Search for the cell housing the specified text and yield its (x, y) center coordinate. 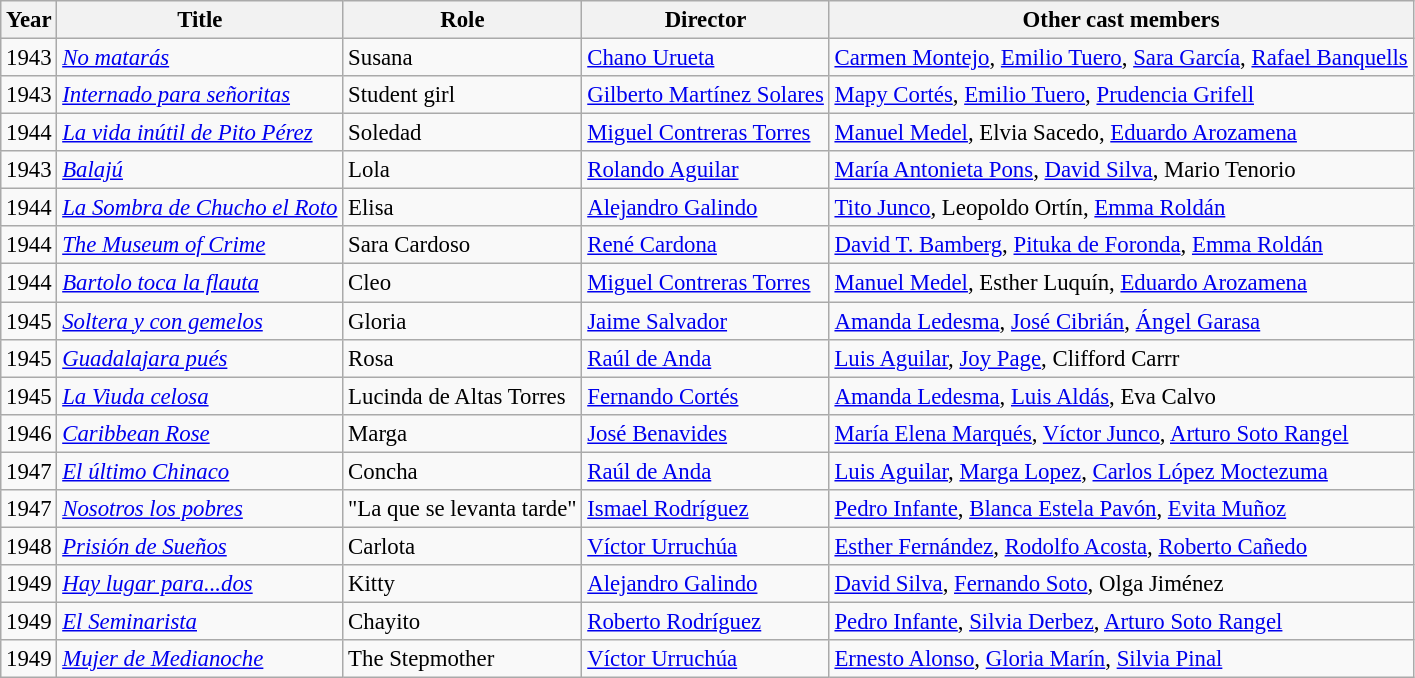
Esther Fernández, Rodolfo Acosta, Roberto Cañedo (1121, 546)
Role (462, 20)
La vida inútil de Pito Pérez (200, 133)
Year (29, 20)
René Cardona (706, 245)
Mujer de Medianoche (200, 659)
David Silva, Fernando Soto, Olga Jiménez (1121, 584)
Soledad (462, 133)
Bartolo toca la flauta (200, 283)
Roberto Rodríguez (706, 621)
Cleo (462, 283)
The Museum of Crime (200, 245)
Rosa (462, 358)
Nosotros los pobres (200, 509)
Gloria (462, 321)
Student girl (462, 95)
Balajú (200, 170)
Pedro Infante, Silvia Derbez, Arturo Soto Rangel (1121, 621)
Jaime Salvador (706, 321)
Other cast members (1121, 20)
Lucinda de Altas Torres (462, 396)
Hay lugar para...dos (200, 584)
Ismael Rodríguez (706, 509)
Tito Junco, Leopoldo Ortín, Emma Roldán (1121, 208)
Gilberto Martínez Solares (706, 95)
Elisa (462, 208)
Carlota (462, 546)
Rolando Aguilar (706, 170)
El último Chinaco (200, 471)
No matarás (200, 58)
Guadalajara pués (200, 358)
Kitty (462, 584)
Mapy Cortés, Emilio Tuero, Prudencia Grifell (1121, 95)
"La que se levanta tarde" (462, 509)
Caribbean Rose (200, 433)
El Seminarista (200, 621)
Manuel Medel, Elvia Sacedo, Eduardo Arozamena (1121, 133)
Concha (462, 471)
Fernando Cortés (706, 396)
Chayito (462, 621)
Ernesto Alonso, Gloria Marín, Silvia Pinal (1121, 659)
Amanda Ledesma, José Cibrián, Ángel Garasa (1121, 321)
Prisión de Sueños (200, 546)
Lola (462, 170)
Amanda Ledesma, Luis Aldás, Eva Calvo (1121, 396)
Pedro Infante, Blanca Estela Pavón, Evita Muñoz (1121, 509)
Luis Aguilar, Joy Page, Clifford Carrr (1121, 358)
Title (200, 20)
Luis Aguilar, Marga Lopez, Carlos López Moctezuma (1121, 471)
Susana (462, 58)
Carmen Montejo, Emilio Tuero, Sara García, Rafael Banquells (1121, 58)
The Stepmother (462, 659)
Director (706, 20)
Marga (462, 433)
La Sombra de Chucho el Roto (200, 208)
María Antonieta Pons, David Silva, Mario Tenorio (1121, 170)
David T. Bamberg, Pituka de Foronda, Emma Roldán (1121, 245)
José Benavides (706, 433)
Internado para señoritas (200, 95)
María Elena Marqués, Víctor Junco, Arturo Soto Rangel (1121, 433)
Manuel Medel, Esther Luquín, Eduardo Arozamena (1121, 283)
Soltera y con gemelos (200, 321)
La Viuda celosa (200, 396)
Sara Cardoso (462, 245)
Chano Urueta (706, 58)
1948 (29, 546)
1946 (29, 433)
